Extract the [x, y] coordinate from the center of the cell holding the provided text.  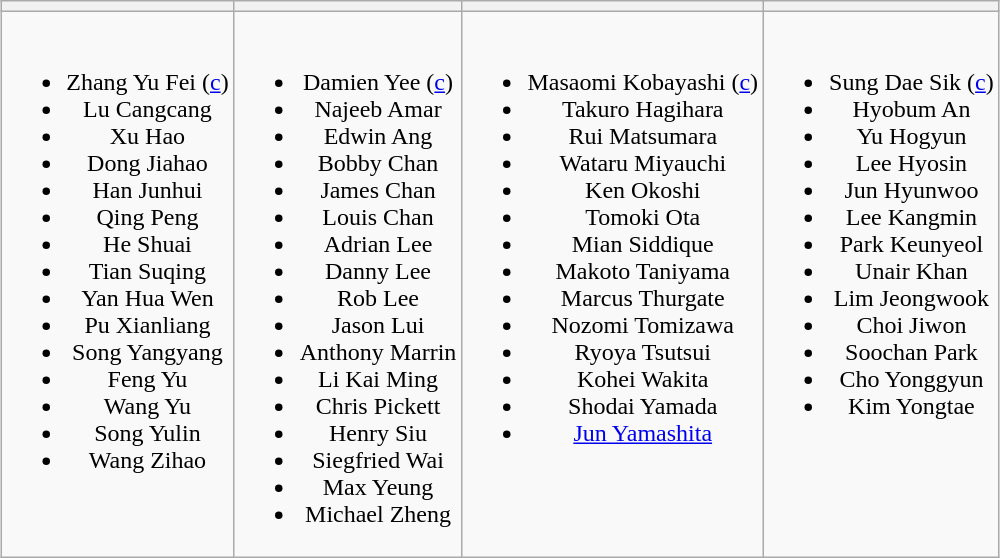
Sung Dae Sik (c)Hyobum AnYu HogyunLee HyosinJun HyunwooLee KangminPark KeunyeolUnair KhanLim JeongwookChoi JiwonSoochan ParkCho YonggyunKim Yongtae [882, 284]
